For the text-containing cell, return its midpoint in [X, Y] coordinate format. 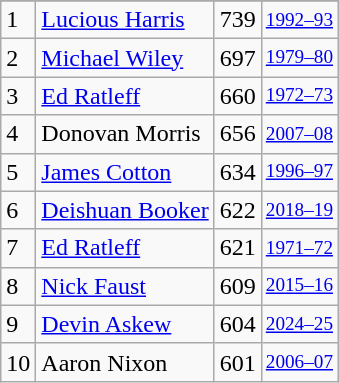
697 [238, 58]
2015–16 [299, 286]
6 [18, 210]
Devin Askew [125, 324]
1971–72 [299, 248]
2006–07 [299, 362]
5 [18, 172]
Lucious Harris [125, 20]
Deishuan Booker [125, 210]
Donovan Morris [125, 134]
660 [238, 96]
601 [238, 362]
1 [18, 20]
1996–97 [299, 172]
9 [18, 324]
634 [238, 172]
604 [238, 324]
10 [18, 362]
7 [18, 248]
Aaron Nixon [125, 362]
2018–19 [299, 210]
Michael Wiley [125, 58]
3 [18, 96]
1979–80 [299, 58]
Nick Faust [125, 286]
James Cotton [125, 172]
622 [238, 210]
2007–08 [299, 134]
2024–25 [299, 324]
656 [238, 134]
739 [238, 20]
621 [238, 248]
609 [238, 286]
1972–73 [299, 96]
8 [18, 286]
1992–93 [299, 20]
4 [18, 134]
2 [18, 58]
